Extract the (x, y) coordinate from the center of the cell holding the provided text.  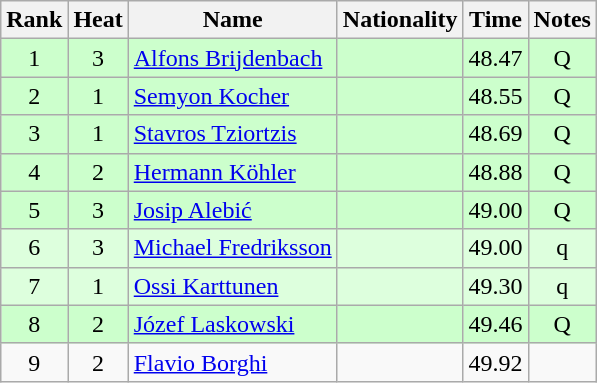
Hermann Köhler (232, 172)
Semyon Kocher (232, 96)
Michael Fredriksson (232, 248)
Alfons Brijdenbach (232, 58)
49.30 (496, 286)
Nationality (400, 20)
48.88 (496, 172)
Notes (562, 20)
Josip Alebić (232, 210)
Flavio Borghi (232, 362)
5 (34, 210)
Time (496, 20)
Name (232, 20)
Rank (34, 20)
4 (34, 172)
48.47 (496, 58)
49.92 (496, 362)
Józef Laskowski (232, 324)
8 (34, 324)
Heat (98, 20)
6 (34, 248)
49.46 (496, 324)
Ossi Karttunen (232, 286)
9 (34, 362)
48.69 (496, 134)
7 (34, 286)
48.55 (496, 96)
Stavros Tziortzis (232, 134)
